Scan for the cell matching the given text and deliver its (x, y) coordinate at center. 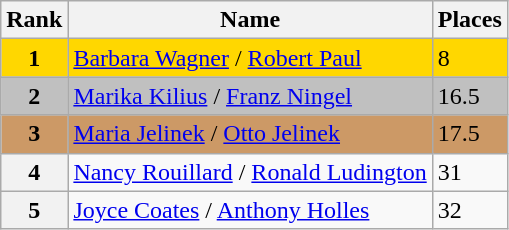
16.5 (470, 96)
Nancy Rouillard / Ronald Ludington (250, 172)
Places (470, 20)
Maria Jelinek / Otto Jelinek (250, 134)
8 (470, 58)
31 (470, 172)
Rank (34, 20)
4 (34, 172)
3 (34, 134)
Marika Kilius / Franz Ningel (250, 96)
5 (34, 210)
1 (34, 58)
Joyce Coates / Anthony Holles (250, 210)
Barbara Wagner / Robert Paul (250, 58)
2 (34, 96)
17.5 (470, 134)
Name (250, 20)
32 (470, 210)
